Scan for the cell matching the given text and deliver its (x, y) coordinate at center. 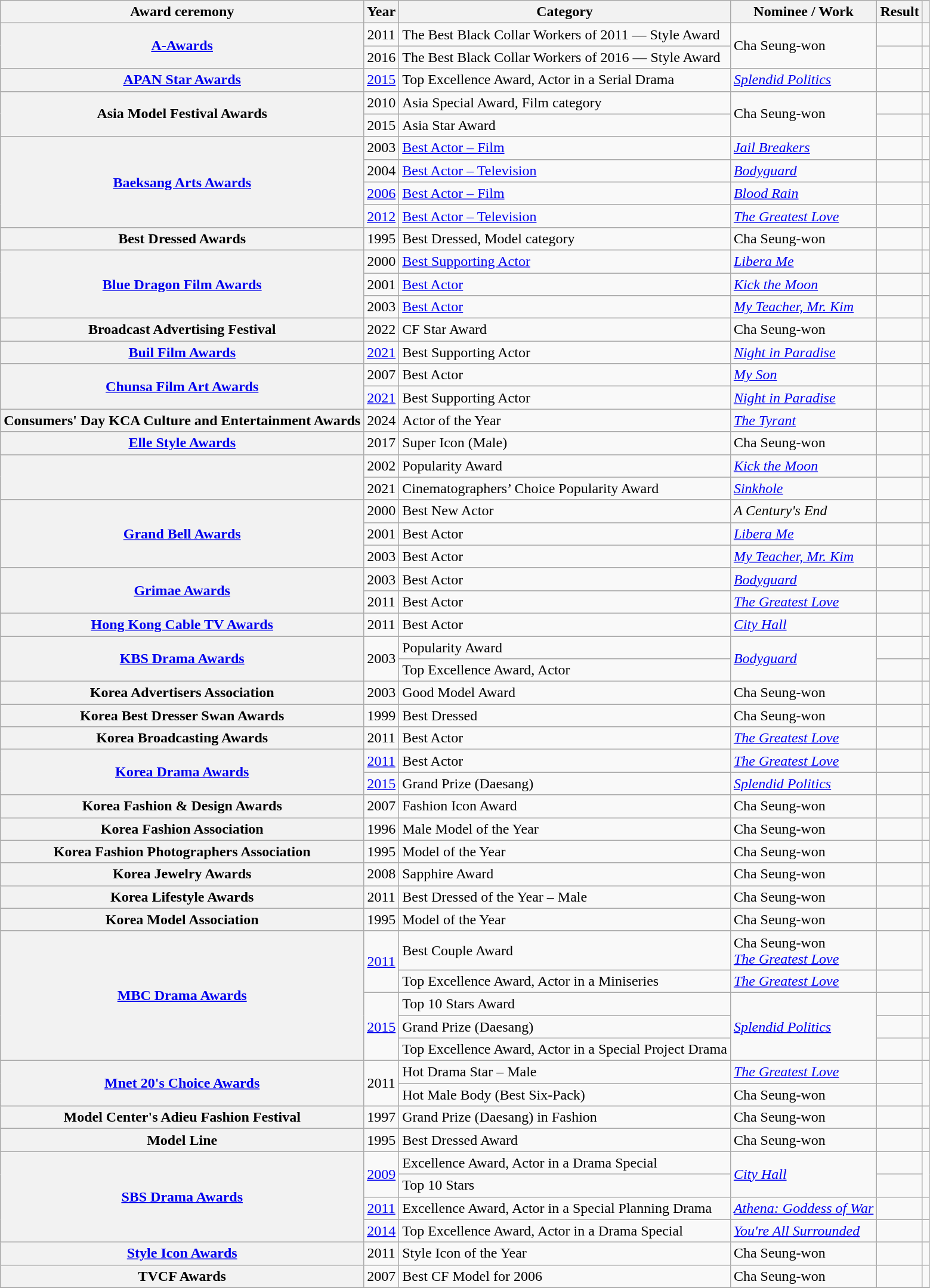
Hong Kong Cable TV Awards (183, 624)
Korea Broadcasting Awards (183, 738)
Hot Drama Star – Male (565, 1072)
Korea Model Association (183, 919)
Top Excellence Award, Actor in a Drama Special (565, 1231)
Best Dressed of the Year – Male (565, 897)
Hot Male Body (Best Six-Pack) (565, 1095)
Good Model Award (565, 693)
Sapphire Award (565, 874)
Elle Style Awards (183, 443)
Model Center's Adieu Fashion Festival (183, 1117)
Grand Prize (Daesang) in Fashion (565, 1117)
Korea Jewelry Awards (183, 874)
Consumers' Day KCA Culture and Entertainment Awards (183, 420)
Blue Dragon Film Awards (183, 284)
SBS Drama Awards (183, 1197)
Top Excellence Award, Actor in a Miniseries (565, 981)
1996 (382, 829)
Top Excellence Award, Actor (565, 670)
Best Dressed Awards (183, 239)
Korea Fashion Association (183, 829)
APAN Star Awards (183, 80)
2014 (382, 1231)
Buil Film Awards (183, 352)
2009 (382, 1174)
2010 (382, 103)
Best Couple Award (565, 950)
Korea Fashion Photographers Association (183, 852)
Blood Rain (804, 193)
The Best Black Collar Workers of 2016 — Style Award (565, 57)
Super Icon (Male) (565, 443)
Grimae Awards (183, 590)
A Century's End (804, 511)
KBS Drama Awards (183, 658)
Broadcast Advertising Festival (183, 330)
Asia Star Award (565, 125)
Top 10 Stars (565, 1185)
My Son (804, 375)
Best New Actor (565, 511)
Sinkhole (804, 488)
Excellence Award, Actor in a Drama Special (565, 1163)
Best Dressed, Model category (565, 239)
2008 (382, 874)
Jail Breakers (804, 148)
Cha Seung-won The Greatest Love (804, 950)
Korea Best Dresser Swan Awards (183, 716)
Grand Bell Awards (183, 534)
Top 10 Stars Award (565, 1004)
Year (382, 12)
Athena: Goddess of War (804, 1208)
Best CF Model for 2006 (565, 1276)
2004 (382, 171)
Top Excellence Award, Actor in a Serial Drama (565, 80)
Style Icon of the Year (565, 1253)
Baeksang Arts Awards (183, 182)
Model Line (183, 1140)
2017 (382, 443)
Mnet 20's Choice Awards (183, 1083)
Result (900, 12)
The Best Black Collar Workers of 2011 — Style Award (565, 35)
Fashion Icon Award (565, 806)
TVCF Awards (183, 1276)
The Tyrant (804, 420)
2024 (382, 420)
Best Dressed (565, 716)
Award ceremony (183, 12)
2016 (382, 57)
Male Model of the Year (565, 829)
Korea Advertisers Association (183, 693)
Asia Model Festival Awards (183, 114)
Category (565, 12)
Best Dressed Award (565, 1140)
Chunsa Film Art Awards (183, 386)
Top Excellence Award, Actor in a Special Project Drama (565, 1049)
2012 (382, 216)
Style Icon Awards (183, 1253)
Nominee / Work (804, 12)
2022 (382, 330)
MBC Drama Awards (183, 996)
You're All Surrounded (804, 1231)
Excellence Award, Actor in a Special Planning Drama (565, 1208)
1997 (382, 1117)
2006 (382, 193)
Korea Lifestyle Awards (183, 897)
Korea Fashion & Design Awards (183, 806)
Korea Drama Awards (183, 772)
Asia Special Award, Film category (565, 103)
Cinematographers’ Choice Popularity Award (565, 488)
A-Awards (183, 46)
1999 (382, 716)
CF Star Award (565, 330)
2002 (382, 466)
Actor of the Year (565, 420)
